Pinpoint the cell where the given text exists, returning its (X, Y) midpoint coordinate. 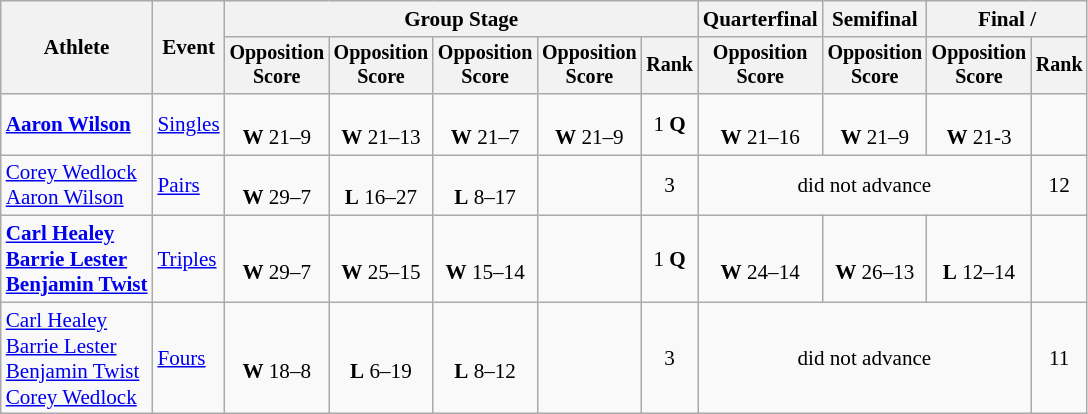
Final / (1007, 18)
W 21–7 (485, 124)
Singles (188, 124)
Fours (188, 358)
W 21-3 (979, 124)
L 16–27 (381, 186)
W 18–8 (277, 358)
11 (1059, 358)
Aaron Wilson (77, 124)
Event (188, 48)
Semifinal (875, 18)
W 25–15 (381, 259)
Group Stage (462, 18)
W 24–14 (760, 259)
12 (1059, 186)
Triples (188, 259)
W 15–14 (485, 259)
W 21–13 (381, 124)
Corey WedlockAaron Wilson (77, 186)
L 8–12 (485, 358)
Carl HealeyBarrie LesterBenjamin TwistCorey Wedlock (77, 358)
L 8–17 (485, 186)
W 26–13 (875, 259)
W 21–16 (760, 124)
Pairs (188, 186)
Quarterfinal (760, 18)
L 6–19 (381, 358)
Carl HealeyBarrie LesterBenjamin Twist (77, 259)
L 12–14 (979, 259)
Athlete (77, 48)
